Return the [x, y] coordinate for the center point of the cell that contains the specified text.  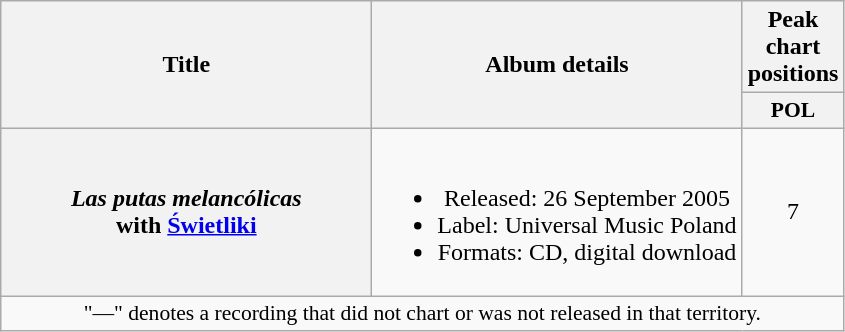
POL [793, 111]
7 [793, 212]
Album details [557, 65]
Released: 26 September 2005Label: Universal Music PolandFormats: CD, digital download [557, 212]
Peak chart positions [793, 47]
"—" denotes a recording that did not chart or was not released in that territory. [422, 314]
Title [186, 65]
Las putas melancólicaswith Świetliki [186, 212]
